Extract the [x, y] coordinate from the center of the cell holding the provided text.  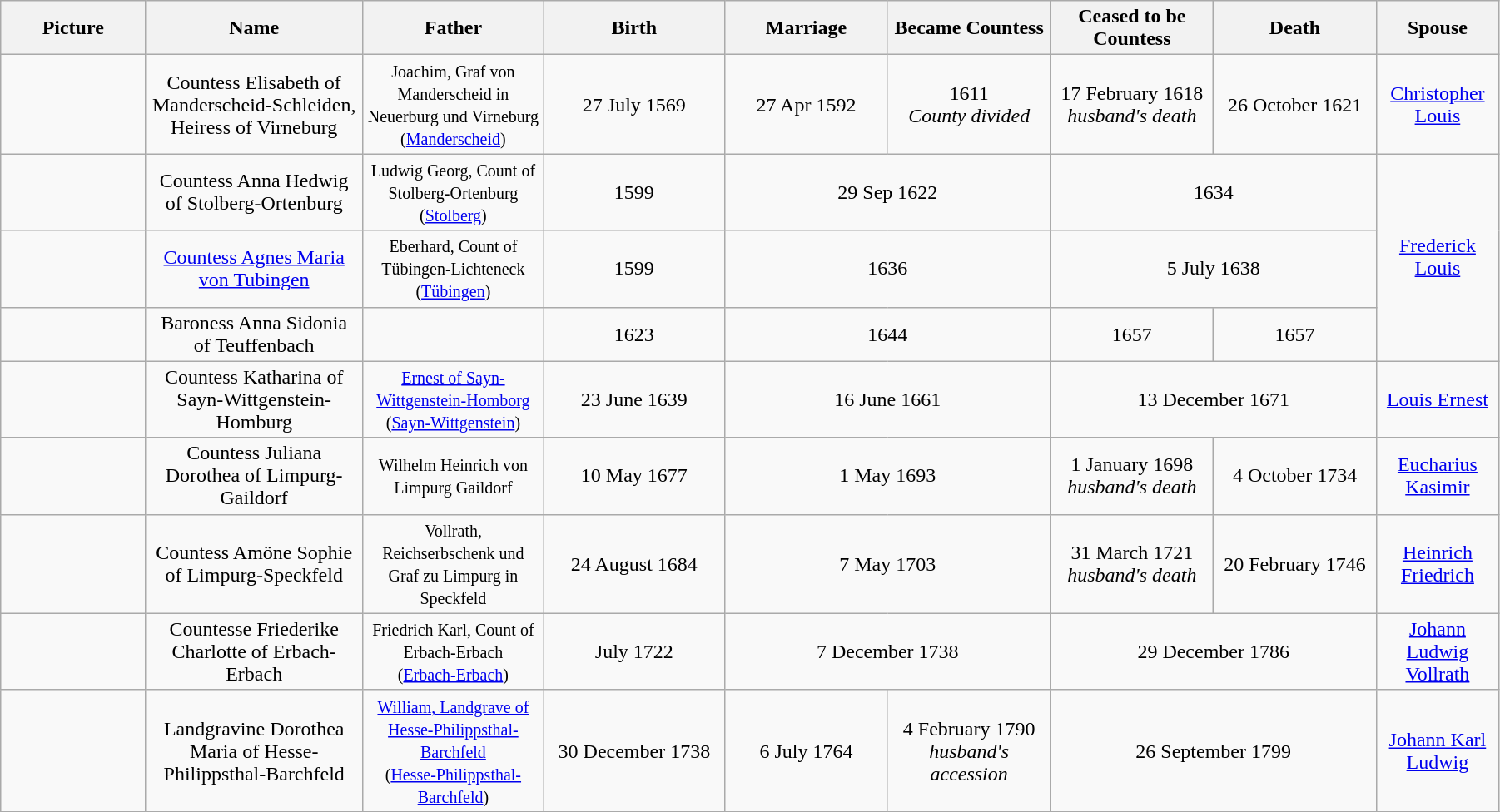
1644 [887, 334]
Heinrich Friedrich [1437, 564]
Friedrich Karl, Count of Erbach-Erbach(Erbach-Erbach) [453, 651]
20 February 1746 [1295, 564]
Eucharius Kasimir [1437, 476]
17 February 1618 husband's death [1132, 105]
1 January 1698husband's death [1132, 476]
23 June 1639 [634, 399]
Vollrath, Reichserbschenk und Graf zu Limpurg in Speckfeld [453, 564]
Countess Elisabeth of Manderscheid-Schleiden, Heiress of Virneburg [255, 105]
Ceased to be Countess [1132, 28]
Picture [73, 28]
Joachim, Graf von Manderscheid in Neuerburg und Virneburg(Manderscheid) [453, 105]
10 May 1677 [634, 476]
Christopher Louis [1437, 105]
1611 County divided [969, 105]
Countess Amöne Sophie of Limpurg-Speckfeld [255, 564]
Frederick Louis [1437, 258]
Countess Katharina of Sayn-Wittgenstein-Homburg [255, 399]
Baroness Anna Sidonia of Teuffenbach [255, 334]
Name [255, 28]
Countess Juliana Dorothea of Limpurg-Gaildorf [255, 476]
July 1722 [634, 651]
Countess Agnes Maria von Tubingen [255, 269]
1636 [887, 269]
31 March 1721 husband's death [1132, 564]
Countess Anna Hedwig of Stolberg-Ortenburg [255, 192]
Became Countess [969, 28]
Birth [634, 28]
5 July 1638 [1214, 269]
27 July 1569 [634, 105]
Eberhard, Count of Tübingen-Lichteneck(Tübingen) [453, 269]
16 June 1661 [887, 399]
Johann Ludwig Vollrath [1437, 651]
26 September 1799 [1214, 750]
Ludwig Georg, Count of Stolberg-Ortenburg(Stolberg) [453, 192]
27 Apr 1592 [807, 105]
4 February 1790 husband's accession [969, 750]
Father [453, 28]
4 October 1734 [1295, 476]
13 December 1671 [1214, 399]
29 Sep 1622 [887, 192]
1634 [1214, 192]
Landgravine Dorothea Maria of Hesse-Philippsthal-Barchfeld [255, 750]
Marriage [807, 28]
Ernest of Sayn-Wittgenstein-Homborg(Sayn-Wittgenstein) [453, 399]
26 October 1621 [1295, 105]
29 December 1786 [1214, 651]
Spouse [1437, 28]
1623 [634, 334]
Countesse Friederike Charlotte of Erbach-Erbach [255, 651]
6 July 1764 [807, 750]
Death [1295, 28]
7 May 1703 [887, 564]
1 May 1693 [887, 476]
Wilhelm Heinrich von Limpurg Gaildorf [453, 476]
Louis Ernest [1437, 399]
William, Landgrave of Hesse-Philippsthal-Barchfeld(Hesse-Philippsthal-Barchfeld) [453, 750]
Johann Karl Ludwig [1437, 750]
24 August 1684 [634, 564]
30 December 1738 [634, 750]
7 December 1738 [887, 651]
